Return [X, Y] of the center of cell containing provided text 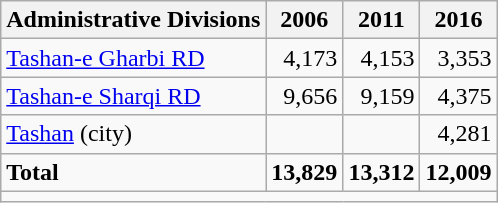
2006 [304, 20]
4,375 [458, 96]
2016 [458, 20]
Tashan-e Gharbi RD [134, 58]
4,173 [304, 58]
12,009 [458, 172]
Total [134, 172]
13,312 [382, 172]
9,159 [382, 96]
4,281 [458, 134]
13,829 [304, 172]
3,353 [458, 58]
4,153 [382, 58]
Tashan (city) [134, 134]
9,656 [304, 96]
2011 [382, 20]
Tashan-e Sharqi RD [134, 96]
Administrative Divisions [134, 20]
